Scan for the cell matching the given text and deliver its (x, y) coordinate at center. 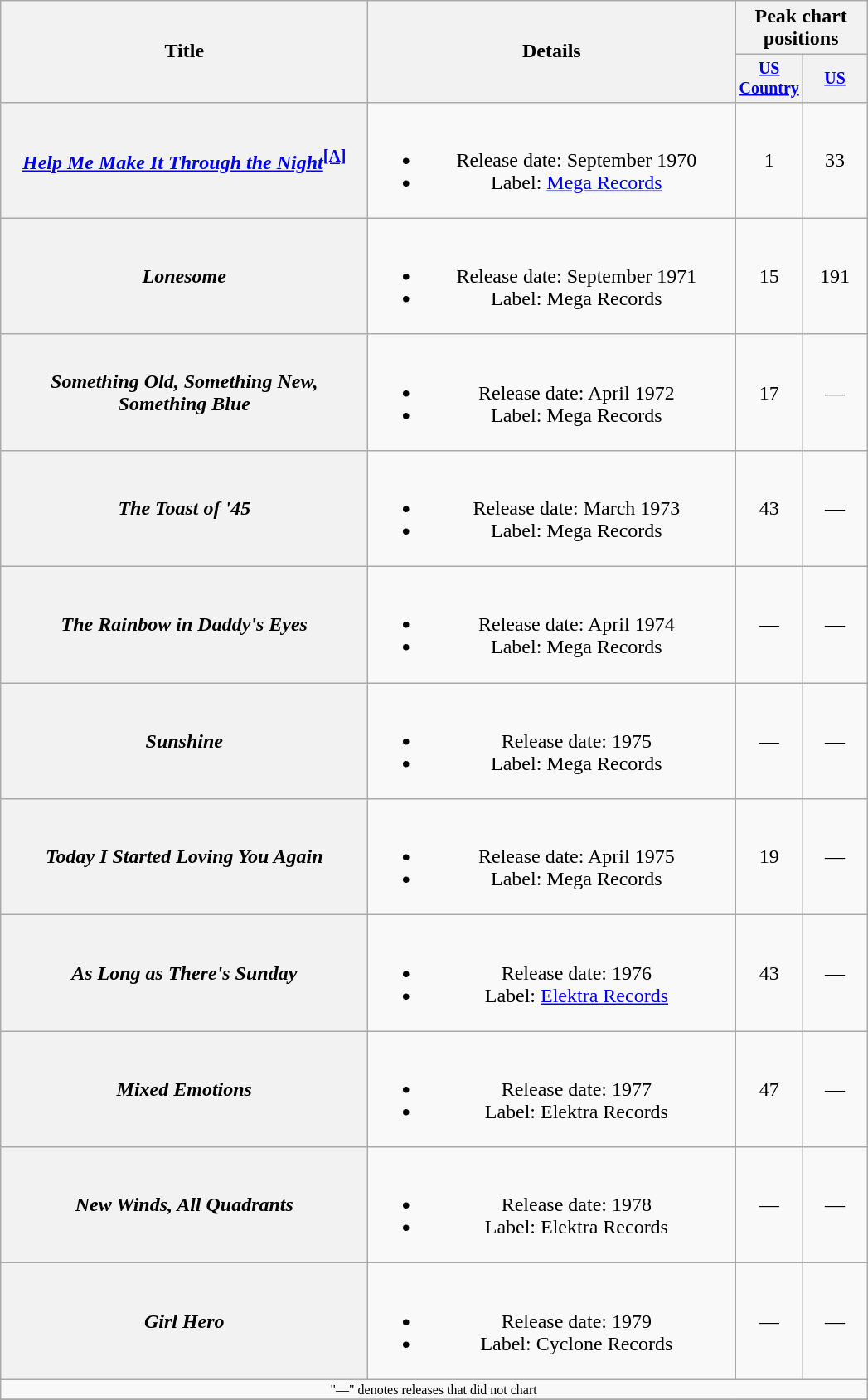
Release date: March 1973Label: Mega Records (552, 508)
Lonesome (184, 276)
Release date: September 1970Label: Mega Records (552, 160)
The Rainbow in Daddy's Eyes (184, 625)
Help Me Make It Through the Night[A] (184, 160)
New Winds, All Quadrants (184, 1205)
Details (552, 51)
Release date: April 1975Label: Mega Records (552, 857)
Release date: 1979Label: Cyclone Records (552, 1321)
33 (836, 160)
47 (769, 1089)
19 (769, 857)
Today I Started Loving You Again (184, 857)
17 (769, 392)
Mixed Emotions (184, 1089)
Sunshine (184, 741)
Release date: 1978Label: Elektra Records (552, 1205)
191 (836, 276)
Peak chartpositions (801, 28)
Release date: September 1971Label: Mega Records (552, 276)
Release date: April 1974Label: Mega Records (552, 625)
The Toast of '45 (184, 508)
Title (184, 51)
Release date: 1976Label: Elektra Records (552, 973)
Girl Hero (184, 1321)
As Long as There's Sunday (184, 973)
1 (769, 160)
US (836, 78)
Release date: 1975Label: Mega Records (552, 741)
Release date: 1977Label: Elektra Records (552, 1089)
Something Old, Something New,Something Blue (184, 392)
Release date: April 1972Label: Mega Records (552, 392)
15 (769, 276)
US Country (769, 78)
"—" denotes releases that did not chart (434, 1389)
